Extract the (X, Y) coordinate from the center of the cell holding the provided text.  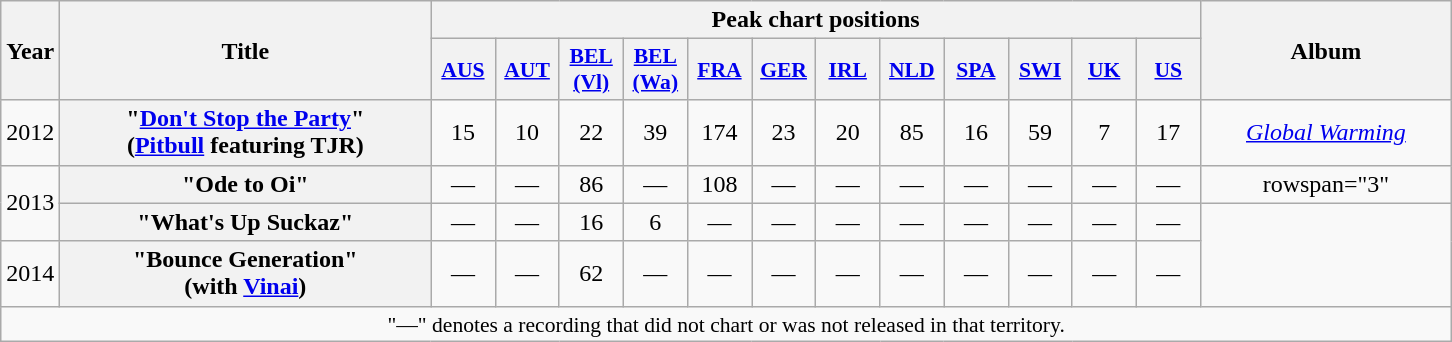
AUS (463, 70)
39 (655, 132)
UK (1104, 70)
20 (848, 132)
2013 (30, 203)
Global Warming (1326, 132)
85 (912, 132)
"—" denotes a recording that did not chart or was not released in that territory. (726, 324)
Peak chart positions (816, 20)
FRA (719, 70)
"What's Up Suckaz" (246, 222)
7 (1104, 132)
15 (463, 132)
BEL (Wa) (655, 70)
US (1168, 70)
23 (784, 132)
IRL (848, 70)
"Don't Stop the Party" (Pitbull featuring TJR) (246, 132)
62 (591, 274)
AUT (527, 70)
108 (719, 184)
Title (246, 50)
Album (1326, 50)
2012 (30, 132)
6 (655, 222)
10 (527, 132)
rowspan="3" (1326, 184)
GER (784, 70)
174 (719, 132)
SWI (1040, 70)
22 (591, 132)
86 (591, 184)
SPA (976, 70)
2014 (30, 274)
"Ode to Oi" (246, 184)
BEL (Vl) (591, 70)
NLD (912, 70)
Year (30, 50)
17 (1168, 132)
"Bounce Generation" (with Vinai) (246, 274)
59 (1040, 132)
